Detect which cell encompasses the target text, then output its [x, y] center coordinate. 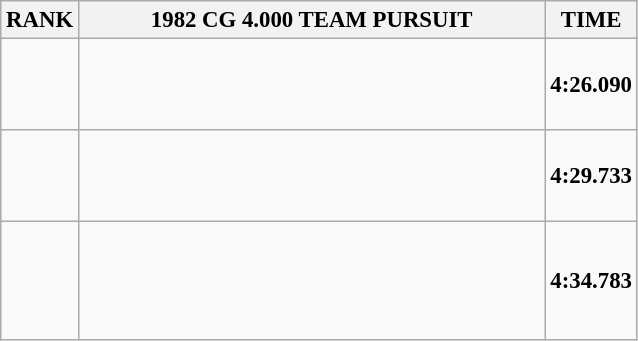
4:29.733 [591, 176]
4:26.090 [591, 85]
1982 CG 4.000 TEAM PURSUIT [312, 20]
4:34.783 [591, 282]
RANK [40, 20]
TIME [591, 20]
